Return the (x, y) coordinate for the center point of the cell that contains the specified text.  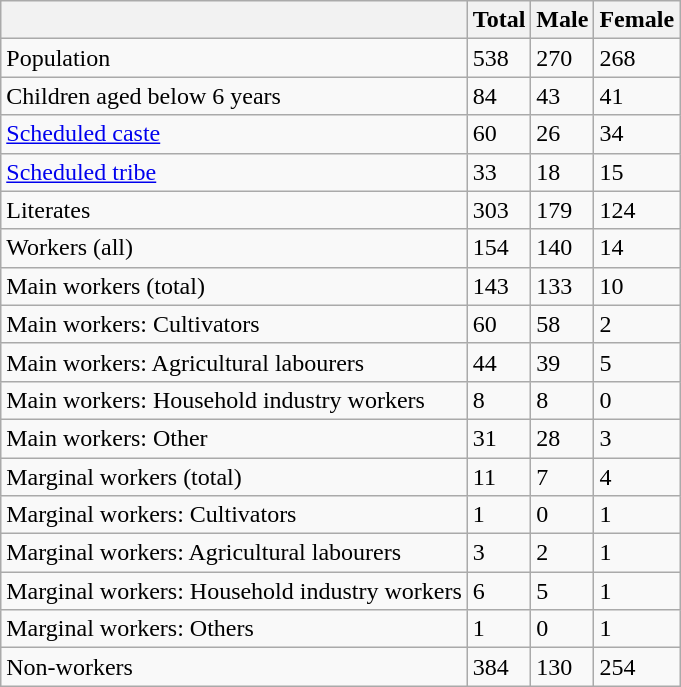
254 (637, 667)
154 (499, 248)
179 (562, 210)
Main workers: Other (234, 438)
6 (499, 591)
Marginal workers (total) (234, 477)
Main workers: Household industry workers (234, 400)
270 (562, 58)
Male (562, 20)
Non-workers (234, 667)
Scheduled tribe (234, 172)
124 (637, 210)
Marginal workers: Cultivators (234, 515)
133 (562, 286)
268 (637, 58)
10 (637, 286)
34 (637, 134)
15 (637, 172)
28 (562, 438)
143 (499, 286)
303 (499, 210)
7 (562, 477)
31 (499, 438)
14 (637, 248)
33 (499, 172)
Female (637, 20)
26 (562, 134)
11 (499, 477)
Main workers (total) (234, 286)
Scheduled caste (234, 134)
39 (562, 362)
Marginal workers: Household industry workers (234, 591)
Marginal workers: Agricultural labourers (234, 553)
538 (499, 58)
Population (234, 58)
43 (562, 96)
44 (499, 362)
18 (562, 172)
58 (562, 324)
Marginal workers: Others (234, 629)
41 (637, 96)
Main workers: Agricultural labourers (234, 362)
Workers (all) (234, 248)
84 (499, 96)
Main workers: Cultivators (234, 324)
Literates (234, 210)
Children aged below 6 years (234, 96)
Total (499, 20)
384 (499, 667)
140 (562, 248)
130 (562, 667)
4 (637, 477)
